Extract the [X, Y] coordinate from the center of the cell holding the provided text.  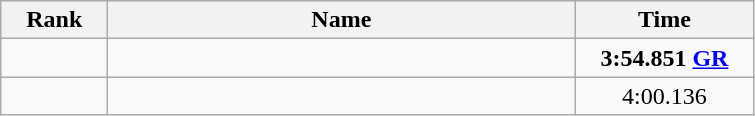
3:54.851 GR [664, 58]
Name [342, 20]
Time [664, 20]
Rank [54, 20]
4:00.136 [664, 96]
